Determine the [x, y] coordinate at the center of the cell enclosing the given text.  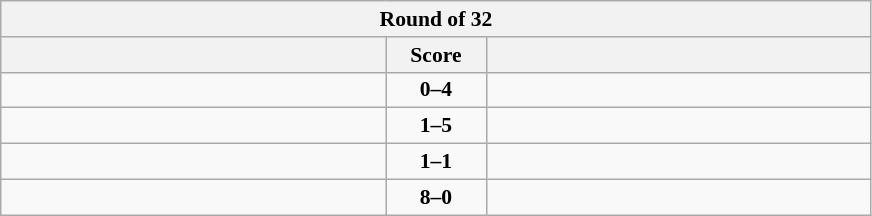
1–1 [436, 162]
0–4 [436, 90]
8–0 [436, 197]
Score [436, 55]
1–5 [436, 126]
Round of 32 [436, 19]
